Find where the given text appears and provide that cell's center as (x, y) coordinate. 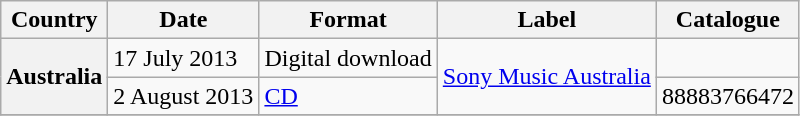
Australia (54, 77)
CD (348, 96)
2 August 2013 (184, 96)
Country (54, 20)
Format (348, 20)
Catalogue (728, 20)
Digital download (348, 58)
Sony Music Australia (546, 77)
Label (546, 20)
Date (184, 20)
17 July 2013 (184, 58)
88883766472 (728, 96)
